Determine the (X, Y) coordinate at the center of the cell enclosing the given text.  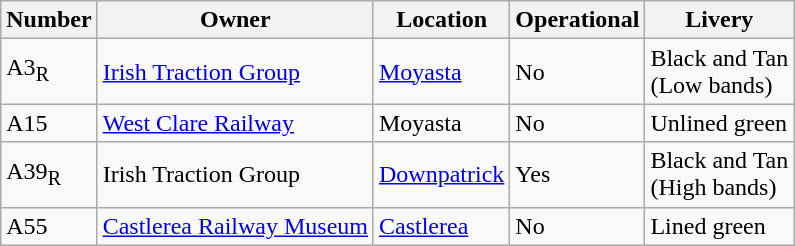
Location (441, 20)
Yes (578, 174)
A15 (49, 123)
Lined green (720, 226)
Black and Tan(High bands) (720, 174)
A55 (49, 226)
Unlined green (720, 123)
Black and Tan(Low bands) (720, 72)
Livery (720, 20)
Owner (235, 20)
Castlerea Railway Museum (235, 226)
A3R (49, 72)
Downpatrick (441, 174)
A39R (49, 174)
West Clare Railway (235, 123)
Number (49, 20)
Operational (578, 20)
Castlerea (441, 226)
